Identify which cell holds the provided text, then report its [X, Y] central coordinate. 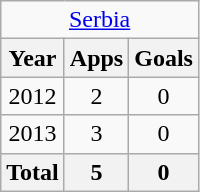
Year [33, 58]
2013 [33, 134]
Goals [164, 58]
3 [96, 134]
Apps [96, 58]
5 [96, 172]
Total [33, 172]
Serbia [100, 20]
2012 [33, 96]
2 [96, 96]
